For the text-containing cell, return its midpoint in [x, y] coordinate format. 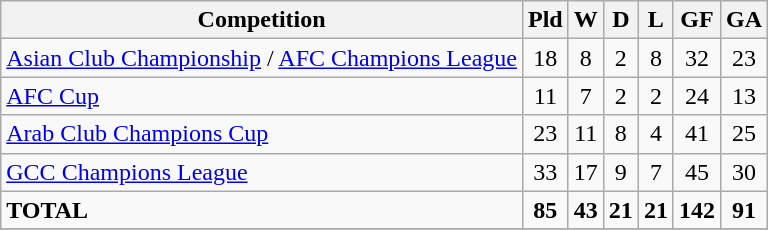
L [656, 20]
GA [744, 20]
24 [696, 96]
W [586, 20]
33 [545, 172]
41 [696, 134]
142 [696, 210]
GF [696, 20]
D [620, 20]
Arab Club Champions Cup [262, 134]
32 [696, 58]
45 [696, 172]
GCC Champions League [262, 172]
43 [586, 210]
25 [744, 134]
4 [656, 134]
91 [744, 210]
AFC Cup [262, 96]
18 [545, 58]
TOTAL [262, 210]
9 [620, 172]
17 [586, 172]
Asian Club Championship / AFC Champions League [262, 58]
Competition [262, 20]
13 [744, 96]
Pld [545, 20]
30 [744, 172]
85 [545, 210]
